Pinpoint the cell where the given text exists, returning its [x, y] midpoint coordinate. 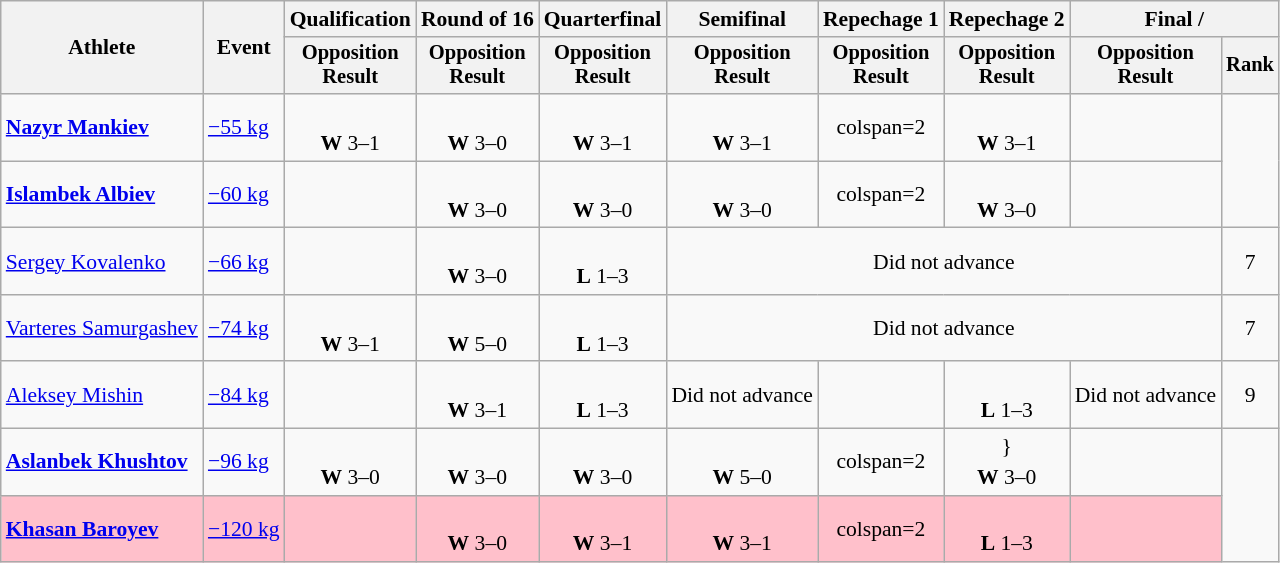
−120 kg [244, 528]
−74 kg [244, 328]
−96 kg [244, 462]
−84 kg [244, 396]
Islambek Albiev [102, 194]
Quarterfinal [603, 19]
Final / [1174, 19]
Event [244, 48]
9 [1250, 396]
Repechage 2 [1007, 19]
Semifinal [742, 19]
−55 kg [244, 128]
−66 kg [244, 262]
Qualification [350, 19]
}W 3–0 [1007, 462]
Round of 16 [478, 19]
Varteres Samurgashev [102, 328]
Nazyr Mankiev [102, 128]
Repechage 1 [881, 19]
Khasan Baroyev [102, 528]
Athlete [102, 48]
−60 kg [244, 194]
Rank [1250, 66]
Sergey Kovalenko [102, 262]
Aslanbek Khushtov [102, 462]
Aleksey Mishin [102, 396]
